Return the [X, Y] coordinate for the center point of the cell that contains the specified text.  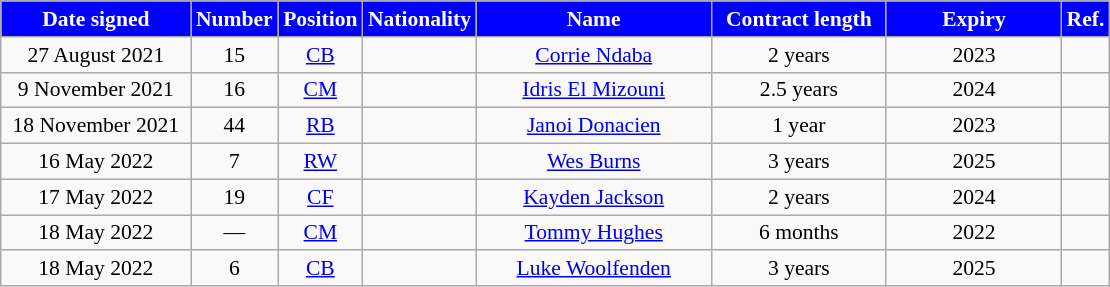
Position [320, 19]
27 August 2021 [96, 55]
Luke Woolfenden [594, 269]
15 [234, 55]
Tommy Hughes [594, 233]
6 months [798, 233]
Nationality [420, 19]
9 November 2021 [96, 90]
Kayden Jackson [594, 197]
17 May 2022 [96, 197]
16 May 2022 [96, 162]
Idris El Mizouni [594, 90]
— [234, 233]
Contract length [798, 19]
Ref. [1086, 19]
44 [234, 126]
Date signed [96, 19]
Corrie Ndaba [594, 55]
RB [320, 126]
Name [594, 19]
1 year [798, 126]
16 [234, 90]
2.5 years [798, 90]
RW [320, 162]
7 [234, 162]
6 [234, 269]
Wes Burns [594, 162]
2022 [974, 233]
18 November 2021 [96, 126]
Number [234, 19]
Janoi Donacien [594, 126]
CF [320, 197]
Expiry [974, 19]
19 [234, 197]
